Pinpoint the cell where the given text exists, returning its (x, y) midpoint coordinate. 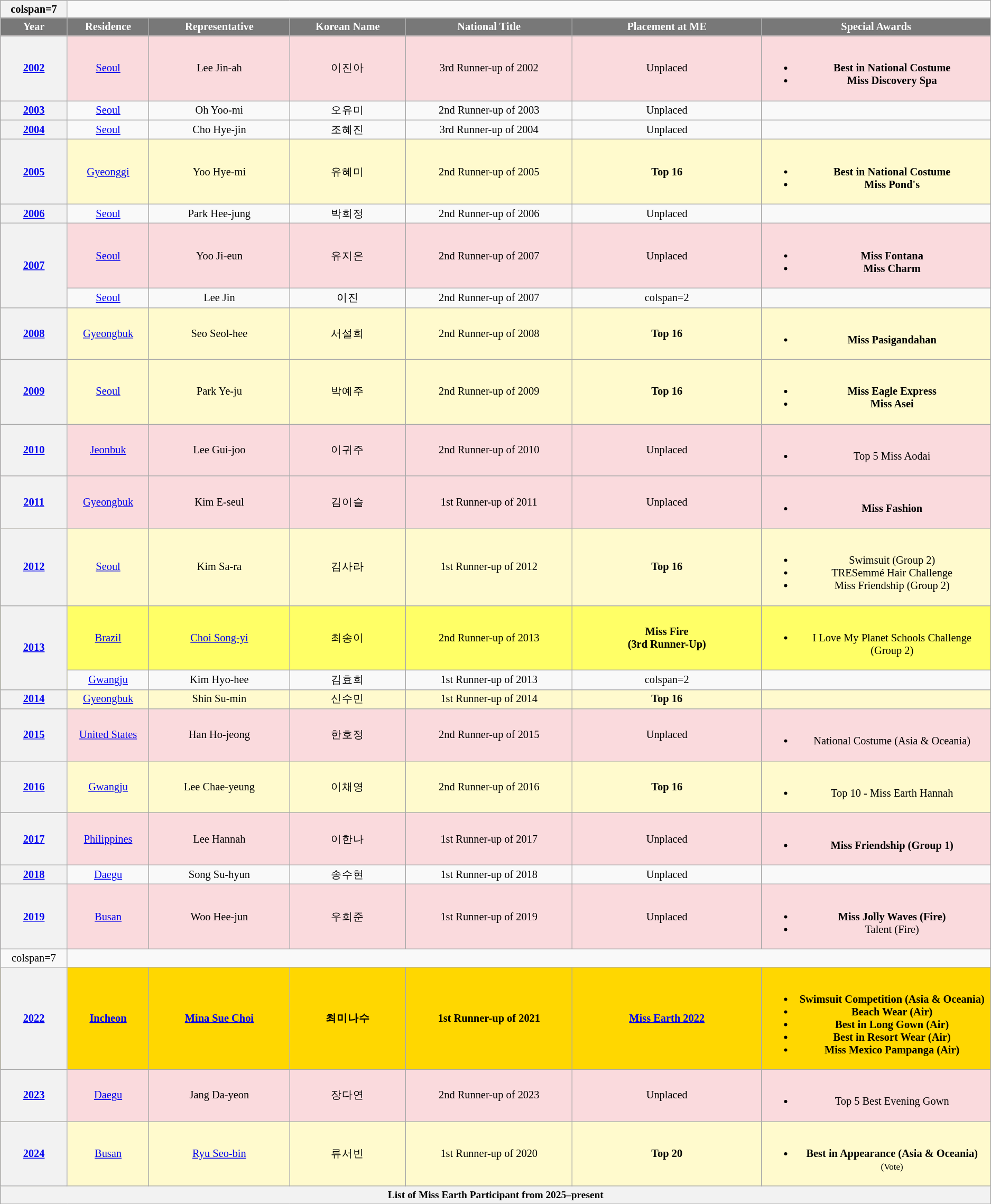
2nd Runner-up of 2010 (489, 450)
Song Su-hyun (219, 875)
1st Runner-up of 2014 (489, 699)
Best in National CostumeMiss Pond's (876, 171)
Special Awards (876, 27)
박예주 (348, 391)
Lee Jin (219, 298)
Shin Su-min (219, 699)
유지은 (348, 255)
Philippines (108, 838)
장다연 (348, 1095)
류서빈 (348, 1153)
Lee Chae-yeung (219, 787)
2014 (34, 699)
우희준 (348, 917)
2006 (34, 213)
Miss Fashion (876, 502)
2019 (34, 917)
Residence (108, 27)
Top 5 Miss Aodai (876, 450)
Miss Earth 2022 (667, 1018)
Mina Sue Choi (219, 1018)
Miss Eagle ExpressMiss Asei (876, 391)
2nd Runner-up of 2003 (489, 110)
박희정 (348, 213)
Top 5 Best Evening Gown (876, 1095)
2nd Runner-up of 2013 (489, 638)
Han Ho-jeong (219, 735)
Miss Friendship (Group 1) (876, 838)
Best in National CostumeMiss Discovery Spa (876, 68)
2007 (34, 265)
2nd Runner-up of 2016 (489, 787)
Representative (219, 27)
3rd Runner-up of 2002 (489, 68)
1st Runner-up of 2021 (489, 1018)
Seo Seol-hee (219, 333)
김사라 (348, 566)
2015 (34, 735)
Placement at ME (667, 27)
1st Runner-up of 2019 (489, 917)
Jang Da-yeon (219, 1095)
이귀주 (348, 450)
2016 (34, 787)
Swimsuit (Group 2) TRESemmé Hair Challenge Miss Friendship (Group 2) (876, 566)
1st Runner-up of 2011 (489, 502)
2nd Runner-up of 2023 (489, 1095)
1st Runner-up of 2020 (489, 1153)
Yoo Hye-mi (219, 171)
2011 (34, 502)
3rd Runner-up of 2004 (489, 130)
2nd Runner-up of 2006 (489, 213)
Lee Gui-joo (219, 450)
Korean Name (348, 27)
Best in Appearance (Asia & Oceania) (Vote) (876, 1153)
Ryu Seo-bin (219, 1153)
김효희 (348, 679)
2012 (34, 566)
2nd Runner-up of 2005 (489, 171)
서설희 (348, 333)
Jeonbuk (108, 450)
1st Runner-up of 2013 (489, 679)
Year (34, 27)
2003 (34, 110)
2010 (34, 450)
United States (108, 735)
최미나수 (348, 1018)
Top 10 - Miss Earth Hannah (876, 787)
2nd Runner-up of 2009 (489, 391)
Gyeonggi (108, 171)
2nd Runner-up of 2008 (489, 333)
유혜미 (348, 171)
Park Ye-ju (219, 391)
Oh Yoo-mi (219, 110)
I Love My Planet Schools Challenge (Group 2) (876, 638)
2024 (34, 1153)
Park Hee-jung (219, 213)
Miss Fire (3rd Runner-Up) (667, 638)
신수민 (348, 699)
송수현 (348, 875)
2013 (34, 648)
Choi Song-yi (219, 638)
Woo Hee-jun (219, 917)
Kim Sa-ra (219, 566)
김이슬 (348, 502)
Lee Jin-ah (219, 68)
2nd Runner-up of 2015 (489, 735)
이한나 (348, 838)
Cho Hye-jin (219, 130)
Top 20 (667, 1153)
한호정 (348, 735)
Kim Hyo-hee (219, 679)
2022 (34, 1018)
National Title (489, 27)
이진아 (348, 68)
1st Runner-up of 2018 (489, 875)
Kim E-seul (219, 502)
이채영 (348, 787)
Incheon (108, 1018)
2018 (34, 875)
2008 (34, 333)
2017 (34, 838)
2002 (34, 68)
Miss Pasigandahan (876, 333)
National Costume (Asia & Oceania) (876, 735)
Lee Hannah (219, 838)
List of Miss Earth Participant from 2025–present (496, 1195)
Miss Jolly Waves (Fire) Talent (Fire) (876, 917)
Yoo Ji-eun (219, 255)
2005 (34, 171)
2009 (34, 391)
2023 (34, 1095)
Swimsuit Competition (Asia & Oceania) Beach Wear (Air) Best in Long Gown (Air) Best in Resort Wear (Air)Miss Mexico Pampanga (Air) (876, 1018)
1st Runner-up of 2017 (489, 838)
최송이 (348, 638)
Miss FontanaMiss Charm (876, 255)
2004 (34, 130)
이진 (348, 298)
오유미 (348, 110)
1st Runner-up of 2012 (489, 566)
조혜진 (348, 130)
Brazil (108, 638)
